Return the (X, Y) coordinate for the center point of the cell that contains the specified text.  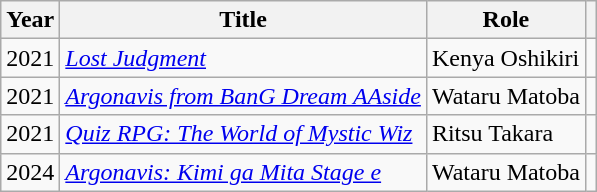
Kenya Oshikiri (506, 58)
Title (244, 20)
2024 (30, 172)
Year (30, 20)
Argonavis from BanG Dream AAside (244, 96)
Argonavis: Kimi ga Mita Stage e (244, 172)
Ritsu Takara (506, 134)
Quiz RPG: The World of Mystic Wiz (244, 134)
Role (506, 20)
Lost Judgment (244, 58)
